Return the (x, y) coordinate for the center point of the cell that contains the specified text.  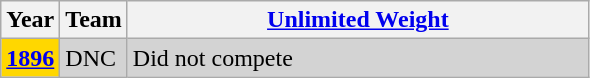
DNC (94, 58)
1896 (30, 58)
Team (94, 20)
Unlimited Weight (358, 20)
Did not compete (358, 58)
Year (30, 20)
